Pinpoint the cell where the given text exists, returning its [x, y] midpoint coordinate. 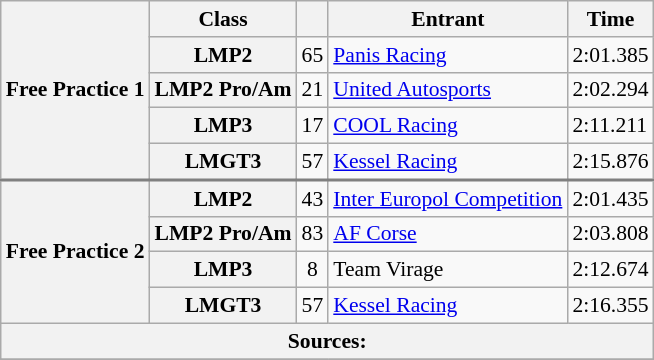
21 [313, 90]
Panis Racing [448, 55]
8 [313, 270]
65 [313, 55]
Inter Europol Competition [448, 198]
Entrant [448, 19]
2:02.294 [610, 90]
United Autosports [448, 90]
Free Practice 2 [76, 252]
2:01.435 [610, 198]
Class [224, 19]
2:11.211 [610, 126]
2:12.674 [610, 270]
43 [313, 198]
17 [313, 126]
2:01.385 [610, 55]
Time [610, 19]
Sources: [328, 341]
2:03.808 [610, 234]
2:15.876 [610, 162]
83 [313, 234]
Team Virage [448, 270]
2:16.355 [610, 306]
AF Corse [448, 234]
Free Practice 1 [76, 90]
COOL Racing [448, 126]
